Determine the (X, Y) coordinate at the center of the cell enclosing the given text.  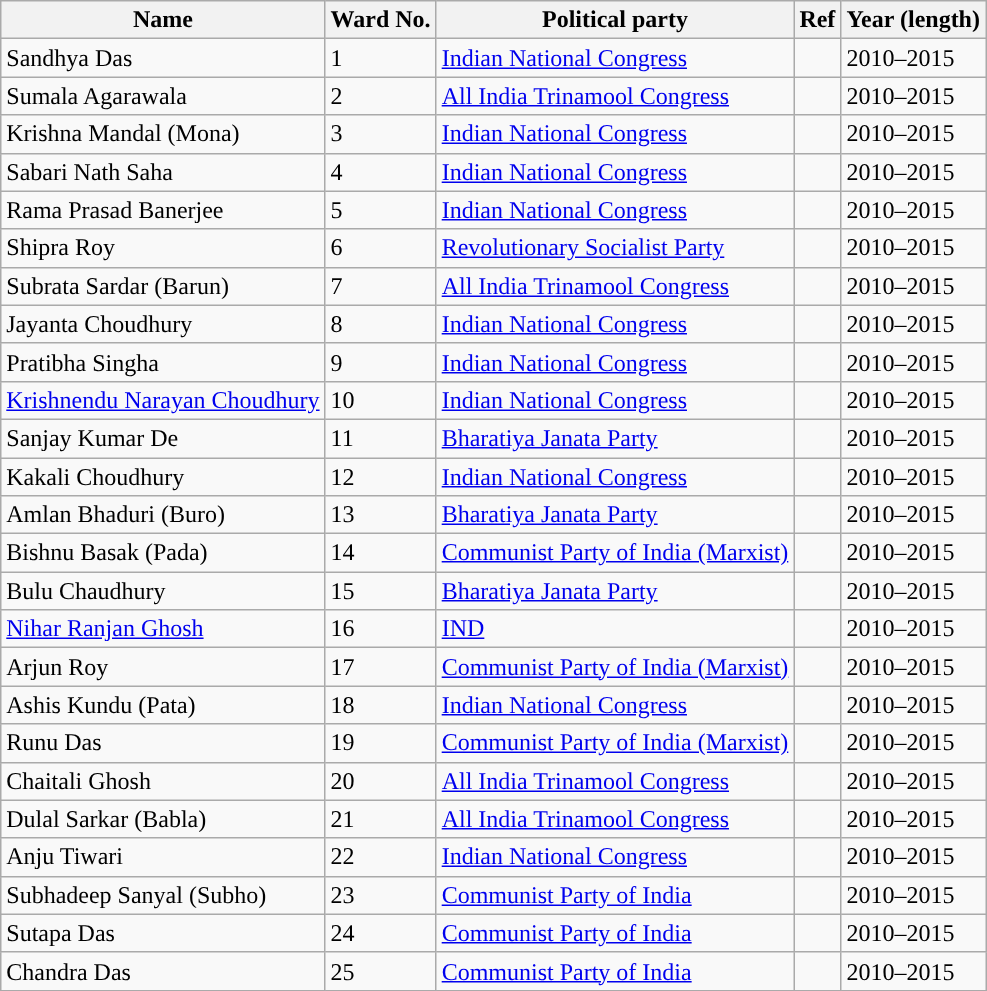
Subrata Sardar (Barun) (163, 286)
Chandra Das (163, 971)
17 (380, 667)
Year (length) (914, 20)
Krishna Mandal (Mona) (163, 134)
25 (380, 971)
24 (380, 933)
18 (380, 705)
14 (380, 553)
19 (380, 743)
3 (380, 134)
Sanjay Kumar De (163, 438)
Rama Prasad Banerjee (163, 210)
Sabari Nath Saha (163, 172)
Sandhya Das (163, 58)
Arjun Roy (163, 667)
Sumala Agarawala (163, 96)
5 (380, 210)
22 (380, 857)
Bishnu Basak (Pada) (163, 553)
Jayanta Choudhury (163, 324)
Runu Das (163, 743)
16 (380, 629)
10 (380, 400)
Nihar Ranjan Ghosh (163, 629)
23 (380, 895)
Shipra Roy (163, 248)
12 (380, 477)
Dulal Sarkar (Babla) (163, 819)
Subhadeep Sanyal (Subho) (163, 895)
Amlan Bhaduri (Buro) (163, 515)
20 (380, 781)
8 (380, 324)
Sutapa Das (163, 933)
13 (380, 515)
Pratibha Singha (163, 362)
1 (380, 58)
Revolutionary Socialist Party (615, 248)
4 (380, 172)
Name (163, 20)
Bulu Chaudhury (163, 591)
21 (380, 819)
Ashis Kundu (Pata) (163, 705)
Chaitali Ghosh (163, 781)
Political party (615, 20)
2 (380, 96)
15 (380, 591)
9 (380, 362)
Anju Tiwari (163, 857)
11 (380, 438)
6 (380, 248)
Ref (818, 20)
Krishnendu Narayan Choudhury (163, 400)
IND (615, 629)
7 (380, 286)
Kakali Choudhury (163, 477)
Ward No. (380, 20)
